Detect which cell encompasses the target text, then output its [x, y] center coordinate. 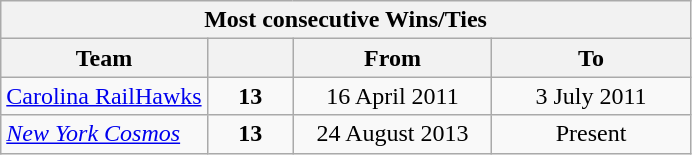
3 July 2011 [592, 96]
16 April 2011 [392, 96]
Most consecutive Wins/Ties [346, 20]
From [392, 58]
Team [104, 58]
24 August 2013 [392, 134]
Carolina RailHawks [104, 96]
Present [592, 134]
New York Cosmos [104, 134]
To [592, 58]
